Determine the (x, y) coordinate at the center of the cell enclosing the given text.  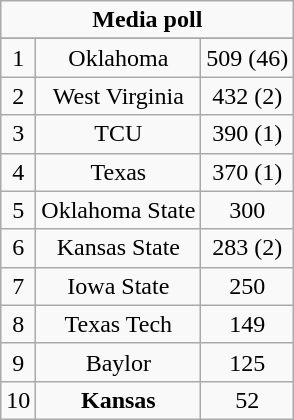
5 (18, 210)
7 (18, 286)
509 (46) (248, 58)
Iowa State (118, 286)
TCU (118, 134)
Media poll (148, 20)
370 (1) (248, 172)
390 (1) (248, 134)
250 (248, 286)
6 (18, 248)
Kansas (118, 400)
1 (18, 58)
2 (18, 96)
432 (2) (248, 96)
52 (248, 400)
283 (2) (248, 248)
Texas Tech (118, 324)
10 (18, 400)
149 (248, 324)
9 (18, 362)
Oklahoma State (118, 210)
Texas (118, 172)
3 (18, 134)
300 (248, 210)
Baylor (118, 362)
West Virginia (118, 96)
Kansas State (118, 248)
125 (248, 362)
4 (18, 172)
Oklahoma (118, 58)
8 (18, 324)
